Provide the [X, Y] coordinate of the cell's center where the given text is located.  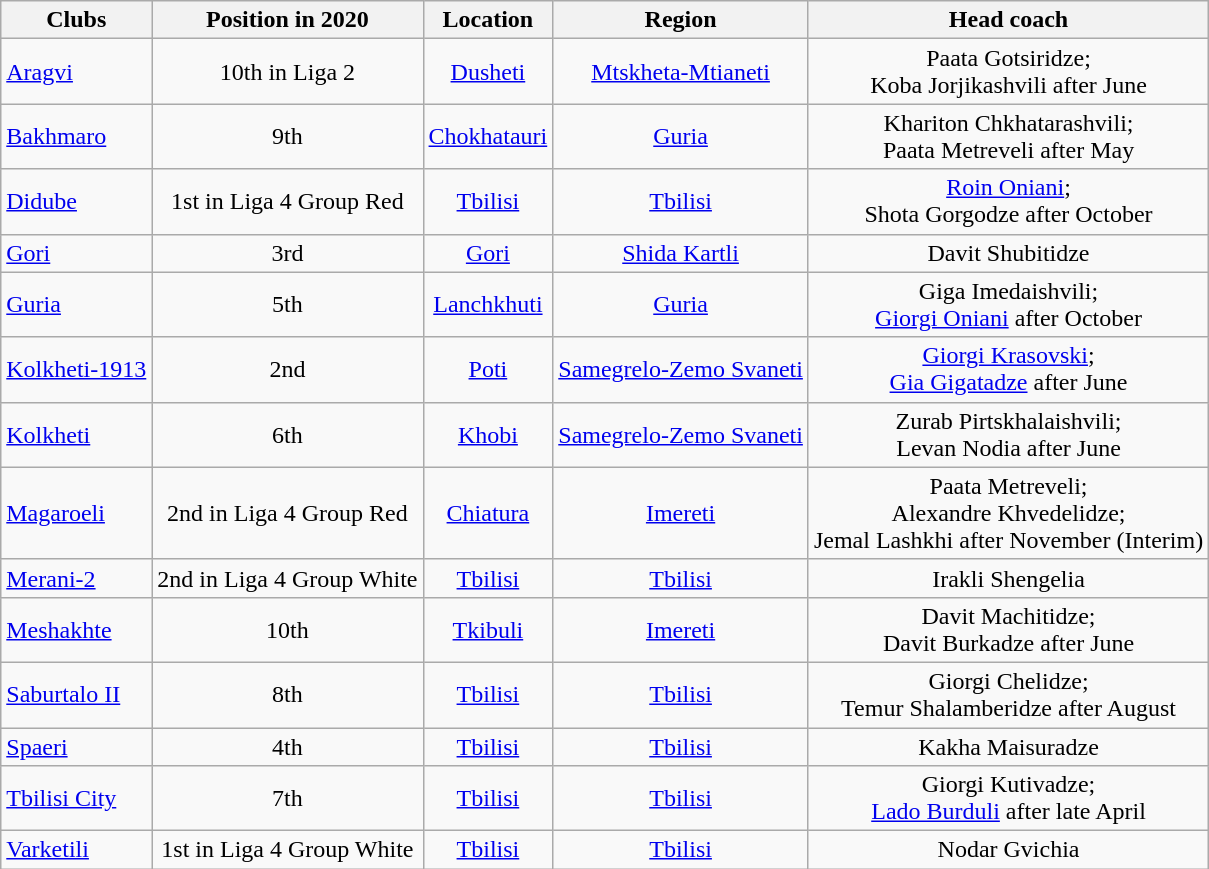
Giorgi Kutivadze; Lado Burduli after late April [1008, 798]
Davit Shubitidze [1008, 253]
Irakli Shengelia [1008, 578]
Khariton Chkhatarashvili; Paata Metreveli after May [1008, 136]
Paata Gotsiridze; Koba Jorjikashvili after June [1008, 72]
10th in Liga 2 [288, 72]
Varketili [76, 850]
8th [288, 694]
1st in Liga 4 Group White [288, 850]
Dusheti [488, 72]
Meshakhte [76, 630]
Chiatura [488, 513]
Aragvi [76, 72]
10th [288, 630]
Shida Kartli [681, 253]
Merani-2 [76, 578]
3rd [288, 253]
Giorgi Krasovski; Gia Gigatadze after June [1008, 370]
Tkibuli [488, 630]
2nd in Liga 4 Group White [288, 578]
4th [288, 747]
Spaeri [76, 747]
Kolkheti [76, 434]
Zurab Pirtskhalaishvili; Levan Nodia after June [1008, 434]
Tbilisi City [76, 798]
6th [288, 434]
Kolkheti-1913 [76, 370]
Roin Oniani; Shota Gorgodze after October [1008, 202]
2nd [288, 370]
2nd in Liga 4 Group Red [288, 513]
Position in 2020 [288, 20]
Saburtalo II [76, 694]
Lanchkhuti [488, 304]
Giga Imedaishvili; Giorgi Oniani after October [1008, 304]
7th [288, 798]
Nodar Gvichia [1008, 850]
Kakha Maisuradze [1008, 747]
Mtskheta-Mtianeti [681, 72]
Clubs [76, 20]
Didube [76, 202]
1st in Liga 4 Group Red [288, 202]
Khobi [488, 434]
Magaroeli [76, 513]
Paata Metreveli; Alexandre Khvedelidze; Jemal Lashkhi after November (Interim) [1008, 513]
5th [288, 304]
Davit Machitidze; Davit Burkadze after June [1008, 630]
9th [288, 136]
Bakhmaro [76, 136]
Head coach [1008, 20]
Poti [488, 370]
Giorgi Chelidze; Temur Shalamberidze after August [1008, 694]
Location [488, 20]
Region [681, 20]
Chokhatauri [488, 136]
